For the text-containing cell, return its midpoint in (X, Y) coordinate format. 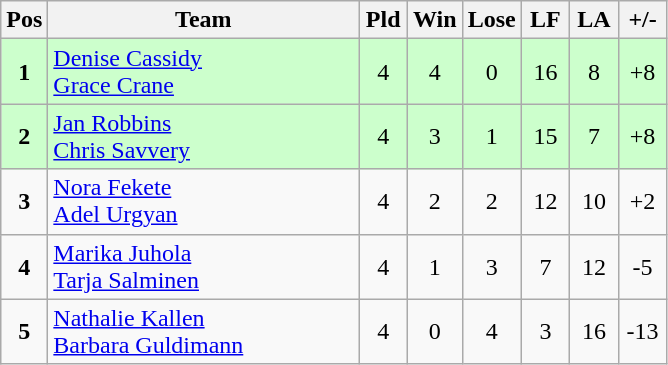
-5 (642, 266)
Lose (492, 20)
Nathalie Kallen Barbara Guldimann (204, 332)
Denise Cassidy Grace Crane (204, 72)
10 (594, 202)
15 (546, 136)
Pos (24, 20)
+/- (642, 20)
-13 (642, 332)
+2 (642, 202)
LF (546, 20)
Win (434, 20)
Nora Fekete Adel Urgyan (204, 202)
Marika Juhola Tarja Salminen (204, 266)
Team (204, 20)
8 (594, 72)
Jan Robbins Chris Savvery (204, 136)
5 (24, 332)
Pld (384, 20)
LA (594, 20)
